Identify which cell holds the provided text, then report its (x, y) central coordinate. 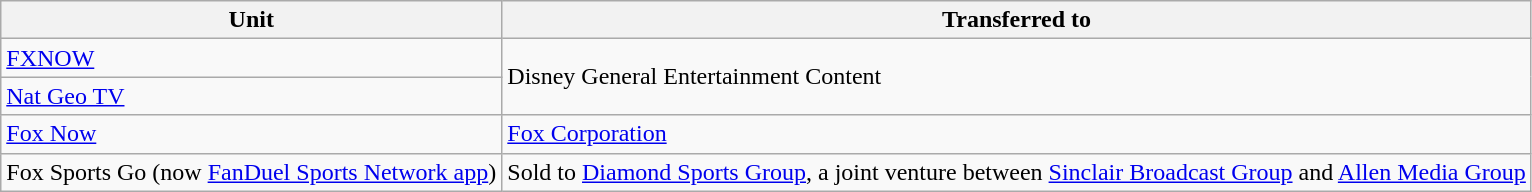
Sold to Diamond Sports Group, a joint venture between Sinclair Broadcast Group and Allen Media Group (1017, 172)
Unit (252, 20)
Nat Geo TV (252, 96)
Fox Now (252, 134)
Fox Sports Go (now FanDuel Sports Network app) (252, 172)
Disney General Entertainment Content (1017, 77)
Transferred to (1017, 20)
Fox Corporation (1017, 134)
FXNOW (252, 58)
